Extract the [x, y] coordinate from the center of the cell holding the provided text.  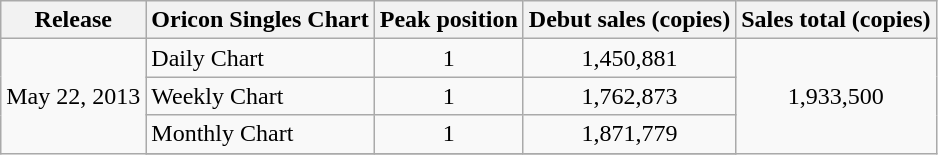
1,450,881 [629, 58]
Release [74, 20]
Monthly Chart [260, 134]
Daily Chart [260, 58]
Oricon Singles Chart [260, 20]
Sales total (copies) [836, 20]
1,871,779 [629, 134]
May 22, 2013 [74, 96]
1,762,873 [629, 96]
Weekly Chart [260, 96]
Peak position [448, 20]
1,933,500 [836, 96]
Debut sales (copies) [629, 20]
